For the text-containing cell, return its midpoint in (x, y) coordinate format. 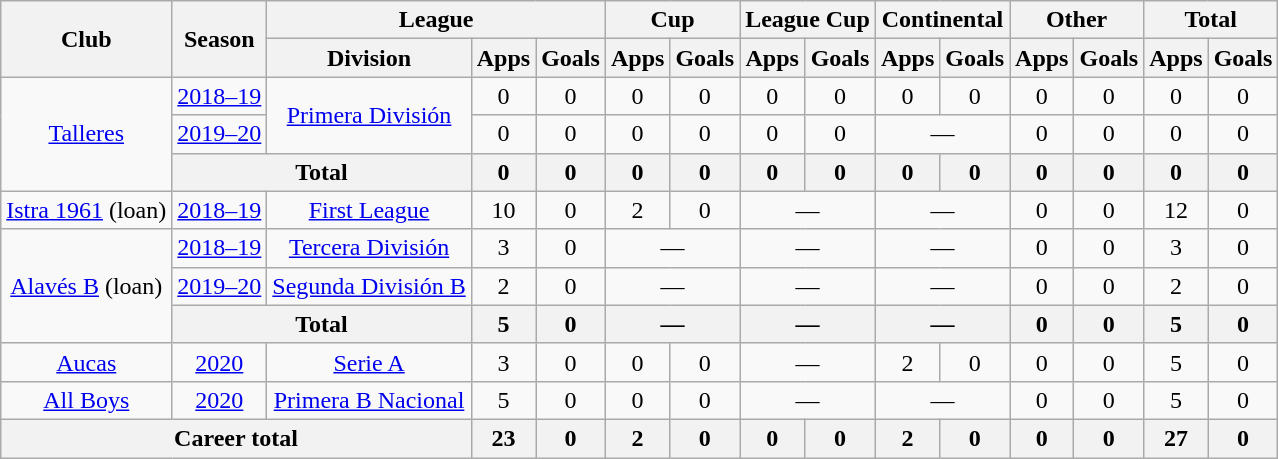
Segunda División B (369, 286)
Aucas (86, 362)
23 (503, 438)
Primera B Nacional (369, 400)
10 (503, 210)
Other (1077, 20)
Talleres (86, 134)
All Boys (86, 400)
Tercera División (369, 248)
Career total (236, 438)
League (436, 20)
Cup (672, 20)
Istra 1961 (loan) (86, 210)
12 (1176, 210)
Alavés B (loan) (86, 286)
Primera División (369, 115)
Serie A (369, 362)
27 (1176, 438)
Continental (942, 20)
Division (369, 58)
First League (369, 210)
Season (220, 39)
Club (86, 39)
League Cup (808, 20)
